Search for the cell housing the specified text and yield its [X, Y] center coordinate. 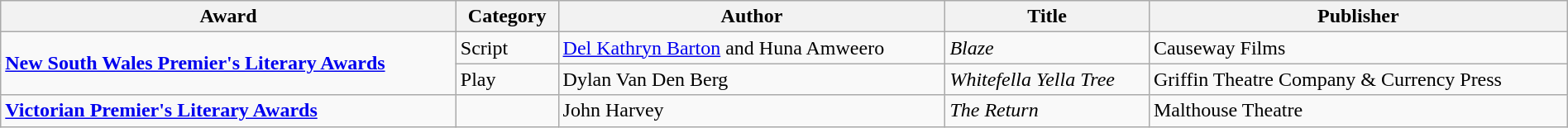
Title [1047, 17]
Victorian Premier's Literary Awards [228, 111]
Play [507, 79]
Publisher [1358, 17]
Blaze [1047, 48]
Category [507, 17]
Malthouse Theatre [1358, 111]
Script [507, 48]
Award [228, 17]
Whitefella Yella Tree [1047, 79]
The Return [1047, 111]
Del Kathryn Barton and Huna Amweero [752, 48]
Dylan Van Den Berg [752, 79]
Causeway Films [1358, 48]
John Harvey [752, 111]
New South Wales Premier's Literary Awards [228, 64]
Griffin Theatre Company & Currency Press [1358, 79]
Author [752, 17]
